Return [x, y] of the center of cell containing provided text 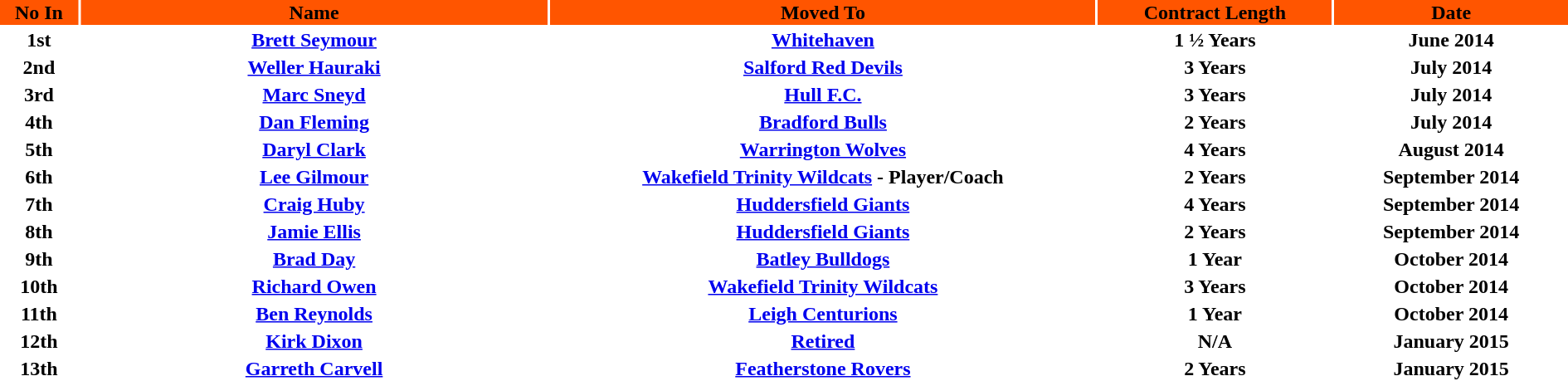
June 2014 [1451, 40]
Salford Red Devils [823, 67]
N/A [1215, 341]
Featherstone Rovers [823, 369]
11th [39, 314]
6th [39, 177]
Daryl Clark [314, 149]
Bradford Bulls [823, 122]
Name [314, 12]
No In [39, 12]
1 ½ Years [1215, 40]
Batley Bulldogs [823, 259]
3rd [39, 95]
Richard Owen [314, 286]
August 2014 [1451, 149]
Marc Sneyd [314, 95]
10th [39, 286]
Warrington Wolves [823, 149]
Jamie Ellis [314, 232]
Wakefield Trinity Wildcats [823, 286]
Hull F.C. [823, 95]
8th [39, 232]
Kirk Dixon [314, 341]
Weller Hauraki [314, 67]
Brett Seymour [314, 40]
5th [39, 149]
12th [39, 341]
1st [39, 40]
Brad Day [314, 259]
Contract Length [1215, 12]
13th [39, 369]
Craig Huby [314, 204]
9th [39, 259]
Lee Gilmour [314, 177]
Wakefield Trinity Wildcats - Player/Coach [823, 177]
Moved To [823, 12]
Whitehaven [823, 40]
4th [39, 122]
Retired [823, 341]
Leigh Centurions [823, 314]
Ben Reynolds [314, 314]
Date [1451, 12]
2nd [39, 67]
Garreth Carvell [314, 369]
7th [39, 204]
Dan Fleming [314, 122]
